Scan for the cell matching the given text and deliver its [X, Y] coordinate at center. 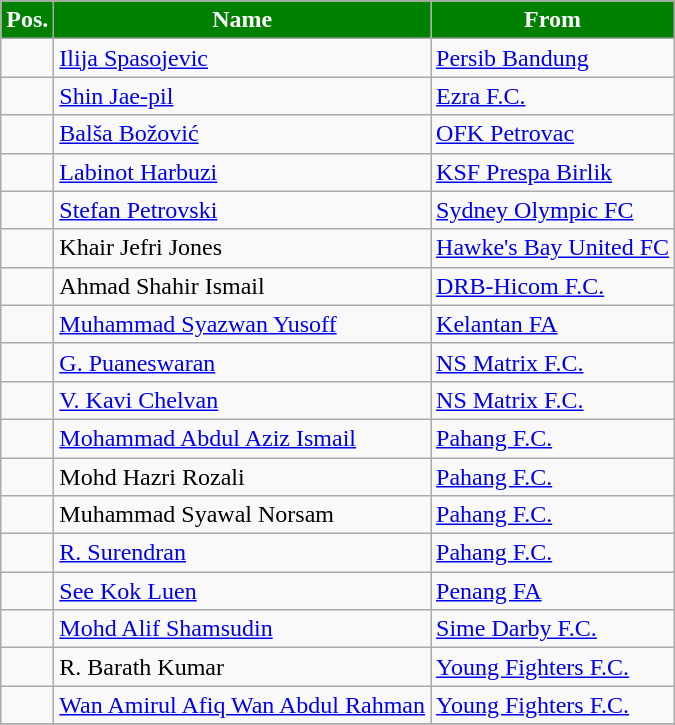
Wan Amirul Afiq Wan Abdul Rahman [242, 705]
G. Puaneswaran [242, 362]
Name [242, 20]
From [553, 20]
R. Surendran [242, 553]
Muhammad Syazwan Yusoff [242, 324]
Stefan Petrovski [242, 210]
Muhammad Syawal Norsam [242, 515]
Mohd Hazri Rozali [242, 477]
Balša Božović [242, 134]
V. Kavi Chelvan [242, 400]
Hawke's Bay United FC [553, 248]
Sydney Olympic FC [553, 210]
OFK Petrovac [553, 134]
Ilija Spasojevic [242, 58]
Shin Jae-pil [242, 96]
Penang FA [553, 591]
Persib Bandung [553, 58]
Pos. [28, 20]
DRB-Hicom F.C. [553, 286]
Labinot Harbuzi [242, 172]
R. Barath Kumar [242, 667]
Ezra F.C. [553, 96]
See Kok Luen [242, 591]
Sime Darby F.C. [553, 629]
Ahmad Shahir Ismail [242, 286]
KSF Prespa Birlik [553, 172]
Khair Jefri Jones [242, 248]
Kelantan FA [553, 324]
Mohd Alif Shamsudin [242, 629]
Mohammad Abdul Aziz Ismail [242, 438]
